For the text-containing cell, return its midpoint in (X, Y) coordinate format. 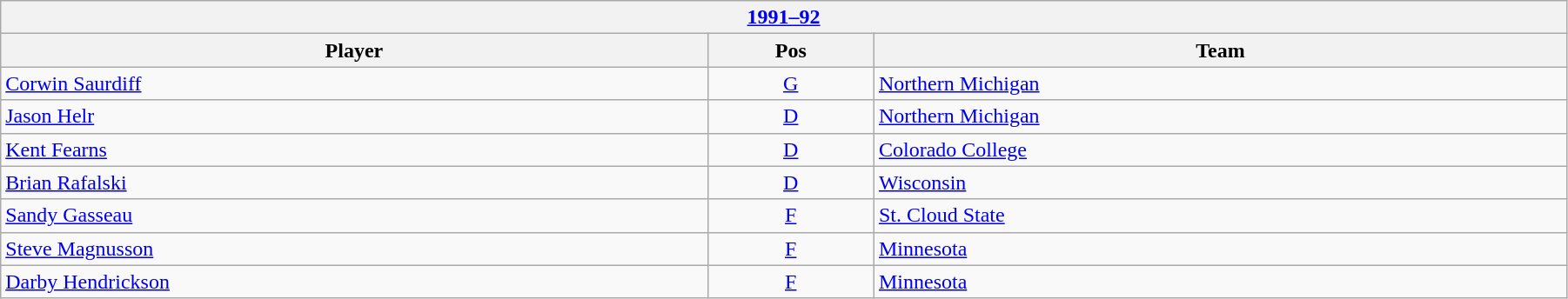
G (790, 83)
Team (1220, 50)
Pos (790, 50)
Jason Helr (354, 116)
Steve Magnusson (354, 249)
Player (354, 50)
1991–92 (784, 17)
Sandy Gasseau (354, 216)
Colorado College (1220, 149)
Darby Hendrickson (354, 282)
Kent Fearns (354, 149)
St. Cloud State (1220, 216)
Brian Rafalski (354, 183)
Wisconsin (1220, 183)
Corwin Saurdiff (354, 83)
